Search for the cell housing the specified text and yield its (X, Y) center coordinate. 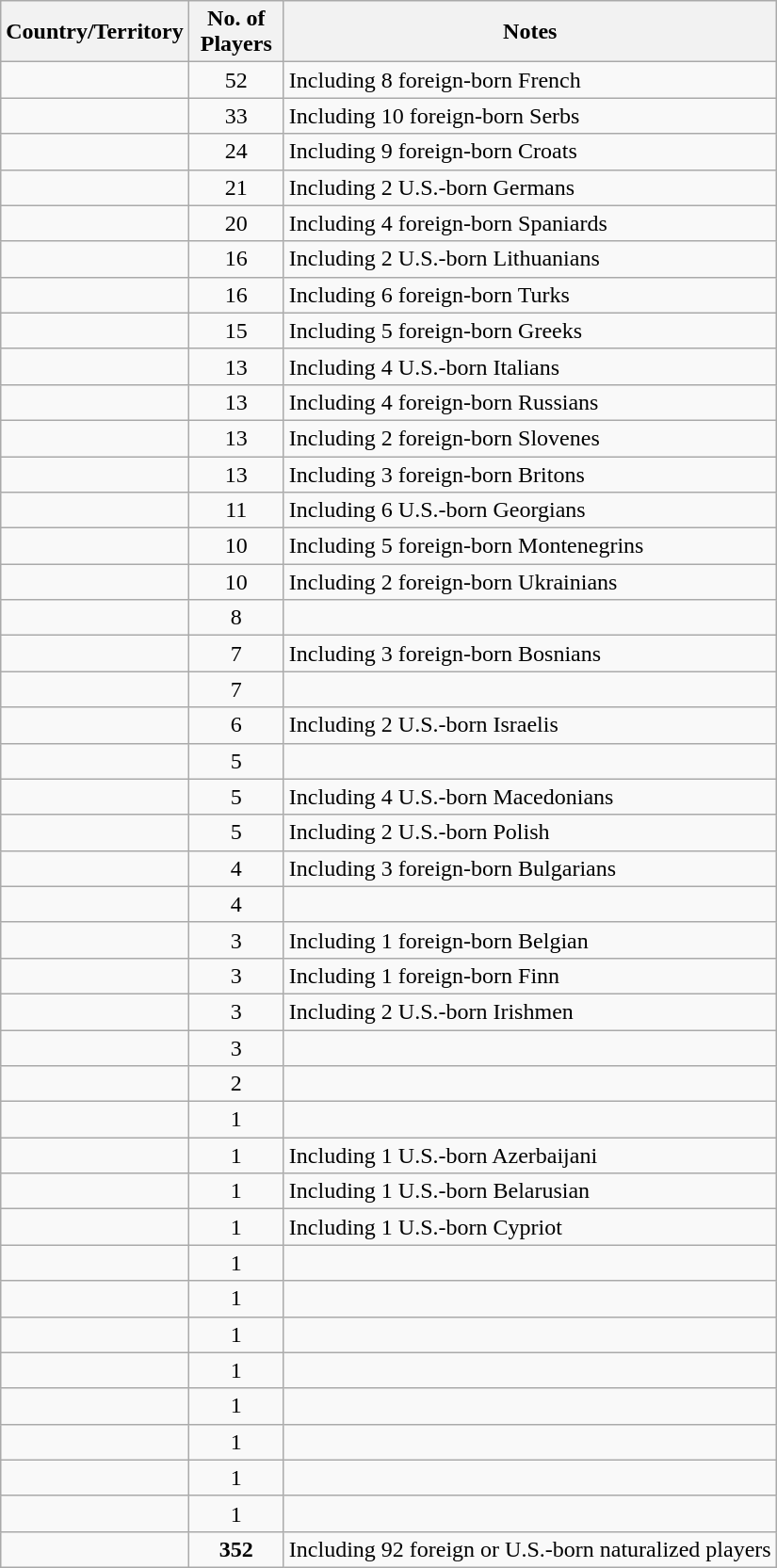
Including 6 U.S.-born Georgians (529, 510)
Including 2 foreign-born Ukrainians (529, 582)
20 (235, 223)
15 (235, 331)
2 (235, 1084)
Including 2 U.S.-born Lithuanians (529, 259)
352 (235, 1549)
24 (235, 152)
Including 9 foreign-born Croats (529, 152)
Including 3 foreign-born Britons (529, 474)
Including 5 foreign-born Greeks (529, 331)
Including 1 U.S.-born Belarusian (529, 1191)
Including 5 foreign-born Montenegrins (529, 546)
Including 2 U.S.-born Germans (529, 187)
33 (235, 116)
Including 1 U.S.-born Azerbaijani (529, 1156)
Including 3 foreign-born Bosnians (529, 654)
6 (235, 725)
Including 4 foreign-born Spaniards (529, 223)
21 (235, 187)
Notes (529, 32)
52 (235, 80)
Including 4 U.S.-born Macedonians (529, 797)
Including 2 foreign-born Slovenes (529, 438)
Including 1 foreign-born Belgian (529, 940)
Including 2 U.S.-born Israelis (529, 725)
Including 92 foreign or U.S.-born naturalized players (529, 1549)
Including 3 foreign-born Bulgarians (529, 868)
Including 2 U.S.-born Polish (529, 832)
Including 1 foreign-born Finn (529, 976)
Including 1 U.S.-born Cypriot (529, 1227)
Including 4 U.S.-born Italians (529, 366)
Including 2 U.S.-born Irishmen (529, 1011)
Country/Territory (94, 32)
Including 10 foreign-born Serbs (529, 116)
No. of Players (235, 32)
8 (235, 618)
Including 4 foreign-born Russians (529, 402)
Including 8 foreign-born French (529, 80)
11 (235, 510)
Including 6 foreign-born Turks (529, 295)
